Detect which cell encompasses the target text, then output its (X, Y) center coordinate. 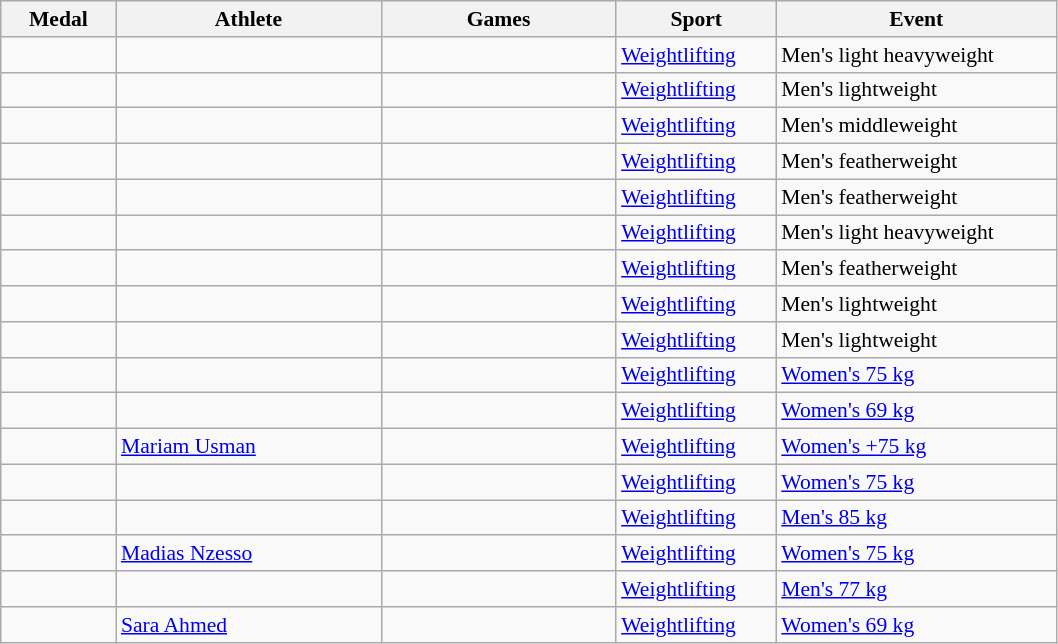
Mariam Usman (248, 447)
Games (498, 19)
Athlete (248, 19)
Sara Ahmed (248, 625)
Event (916, 19)
Sport (696, 19)
Men's 85 kg (916, 518)
Men's 77 kg (916, 589)
Medal (58, 19)
Men's middleweight (916, 126)
Women's +75 kg (916, 447)
Madias Nzesso (248, 554)
